Output the (x, y) coordinate of the center of the cell containing the given text.  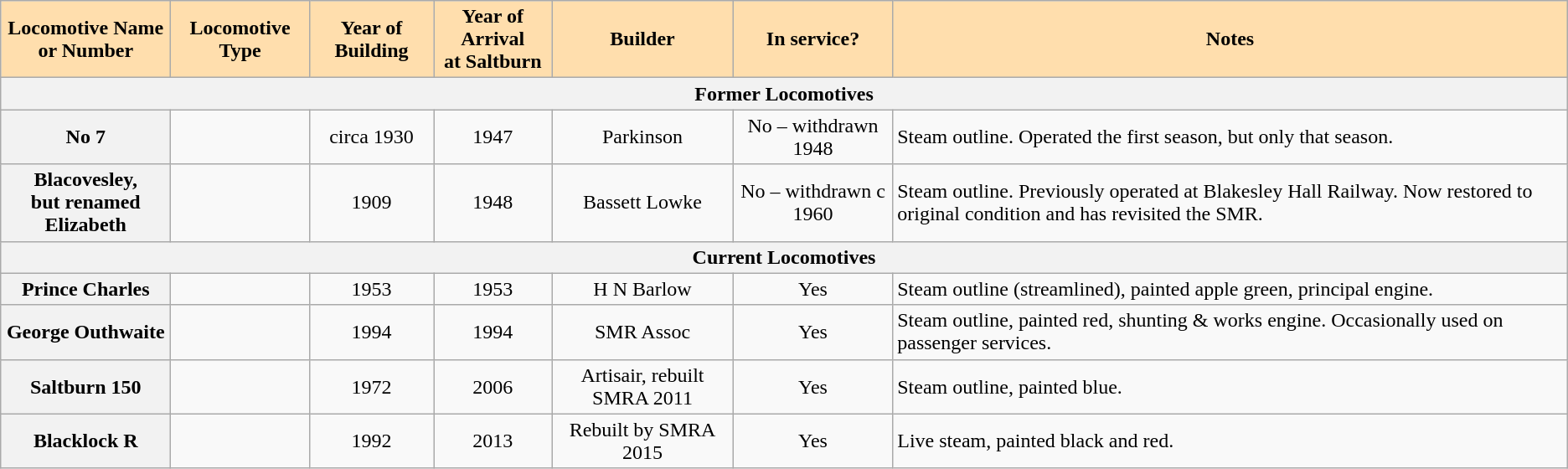
No – withdrawn 1948 (812, 137)
Parkinson (643, 137)
1972 (371, 387)
Builder (643, 39)
SMR Assoc (643, 332)
Steam outline, painted red, shunting & works engine. Occasionally used on passenger services. (1230, 332)
2006 (493, 387)
circa 1930 (371, 137)
Steam outline. Operated the first season, but only that season. (1230, 137)
Live steam, painted black and red. (1230, 441)
Saltburn 150 (85, 387)
Notes (1230, 39)
No 7 (85, 137)
H N Barlow (643, 289)
Former Locomotives (784, 94)
No – withdrawn c 1960 (812, 203)
Locomotive Nameor Number (85, 39)
2013 (493, 441)
Artisair, rebuilt SMRA 2011 (643, 387)
Locomotive Type (240, 39)
Blacklock R (85, 441)
1948 (493, 203)
George Outhwaite (85, 332)
Steam outline (streamlined), painted apple green, principal engine. (1230, 289)
Steam outline. Previously operated at Blakesley Hall Railway. Now restored to original condition and has revisited the SMR. (1230, 203)
In service? (812, 39)
Prince Charles (85, 289)
Rebuilt by SMRA 2015 (643, 441)
Current Locomotives (784, 257)
1947 (493, 137)
Year of Arrivalat Saltburn (493, 39)
Year of Building (371, 39)
Blacovesley,but renamed Elizabeth (85, 203)
Steam outline, painted blue. (1230, 387)
1909 (371, 203)
Bassett Lowke (643, 203)
1992 (371, 441)
